Output the (X, Y) coordinate of the center of the cell containing the given text.  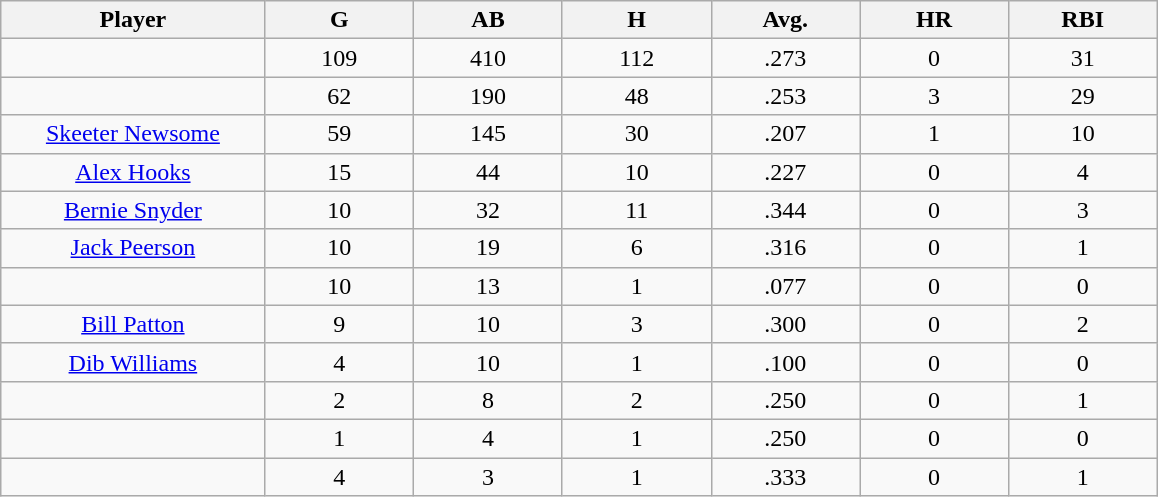
190 (488, 96)
410 (488, 58)
.077 (786, 286)
13 (488, 286)
H (636, 20)
.316 (786, 248)
59 (340, 134)
Bernie Snyder (133, 210)
HR (934, 20)
.344 (786, 210)
15 (340, 172)
.253 (786, 96)
11 (636, 210)
9 (340, 324)
Alex Hooks (133, 172)
AB (488, 20)
Player (133, 20)
8 (488, 400)
.300 (786, 324)
.207 (786, 134)
Jack Peerson (133, 248)
145 (488, 134)
Dib Williams (133, 362)
RBI (1082, 20)
6 (636, 248)
Bill Patton (133, 324)
.333 (786, 477)
48 (636, 96)
62 (340, 96)
19 (488, 248)
31 (1082, 58)
30 (636, 134)
.273 (786, 58)
.100 (786, 362)
29 (1082, 96)
Skeeter Newsome (133, 134)
Avg. (786, 20)
112 (636, 58)
G (340, 20)
109 (340, 58)
44 (488, 172)
.227 (786, 172)
32 (488, 210)
